Identify which cell holds the provided text, then report its (x, y) central coordinate. 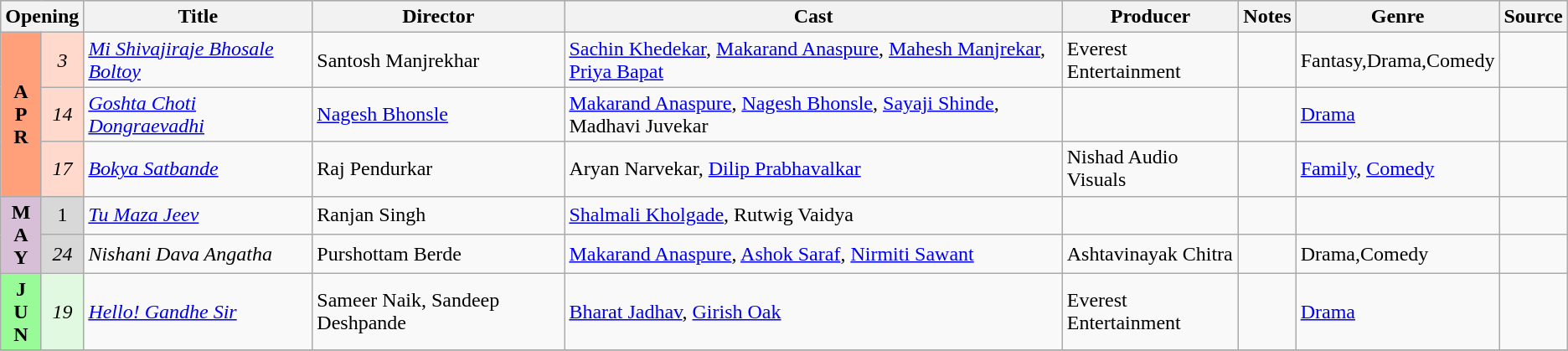
Nagesh Bhonsle (439, 114)
Makarand Anaspure, Ashok Saraf, Nirmiti Sawant (813, 254)
JUN (22, 312)
Raj Pendurkar (439, 169)
17 (62, 169)
14 (62, 114)
Tu Maza Jeev (198, 215)
Opening (42, 17)
Aryan Narvekar, Dilip Prabhavalkar (813, 169)
Makarand Anaspure, Nagesh Bhonsle, Sayaji Shinde, Madhavi Juvekar (813, 114)
Bokya Satbande (198, 169)
Goshta Choti Dongraevadhi (198, 114)
Ranjan Singh (439, 215)
24 (62, 254)
APR (22, 114)
Genre (1397, 17)
Ashtavinayak Chitra (1151, 254)
1 (62, 215)
Title (198, 17)
Cast (813, 17)
Director (439, 17)
Shalmali Kholgade, Rutwig Vaidya (813, 215)
Nishani Dava Angatha (198, 254)
Purshottam Berde (439, 254)
Sameer Naik, Sandeep Deshpande (439, 312)
Santosh Manjrekhar (439, 60)
Family, Comedy (1397, 169)
Drama,Comedy (1397, 254)
19 (62, 312)
Hello! Gandhe Sir (198, 312)
Nishad Audio Visuals (1151, 169)
Producer (1151, 17)
Source (1533, 17)
MAY (22, 235)
Mi Shivajiraje Bhosale Boltoy (198, 60)
3 (62, 60)
Bharat Jadhav, Girish Oak (813, 312)
Notes (1267, 17)
Fantasy,Drama,Comedy (1397, 60)
Sachin Khedekar, Makarand Anaspure, Mahesh Manjrekar, Priya Bapat (813, 60)
